Locate the cell with the specified text and output its (x, y) center coordinate. 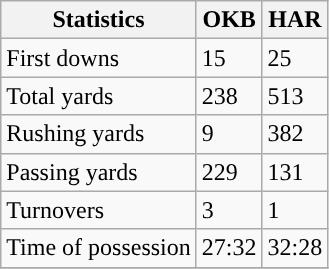
27:32 (229, 248)
9 (229, 134)
25 (295, 58)
Passing yards (99, 172)
OKB (229, 20)
3 (229, 210)
513 (295, 96)
238 (229, 96)
HAR (295, 20)
Statistics (99, 20)
15 (229, 58)
382 (295, 134)
Turnovers (99, 210)
Rushing yards (99, 134)
First downs (99, 58)
32:28 (295, 248)
229 (229, 172)
Time of possession (99, 248)
1 (295, 210)
131 (295, 172)
Total yards (99, 96)
